Search for the cell housing the specified text and yield its [X, Y] center coordinate. 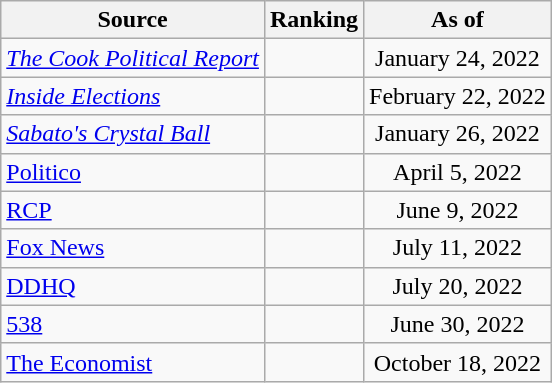
Fox News [133, 248]
The Cook Political Report [133, 58]
Source [133, 20]
June 9, 2022 [458, 210]
October 18, 2022 [458, 362]
Inside Elections [133, 96]
DDHQ [133, 286]
April 5, 2022 [458, 172]
Sabato's Crystal Ball [133, 134]
June 30, 2022 [458, 324]
July 11, 2022 [458, 248]
January 26, 2022 [458, 134]
The Economist [133, 362]
January 24, 2022 [458, 58]
RCP [133, 210]
538 [133, 324]
Ranking [314, 20]
As of [458, 20]
February 22, 2022 [458, 96]
Politico [133, 172]
July 20, 2022 [458, 286]
